Extract the [X, Y] coordinate from the center of the cell holding the provided text.  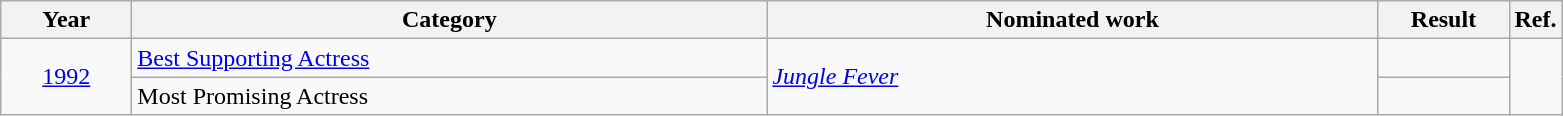
Year [66, 20]
1992 [66, 77]
Nominated work [1072, 20]
Best Supporting Actress [450, 58]
Jungle Fever [1072, 77]
Ref. [1536, 20]
Category [450, 20]
Most Promising Actress [450, 96]
Result [1444, 20]
